Return the (X, Y) coordinate for the center point of the cell that contains the specified text.  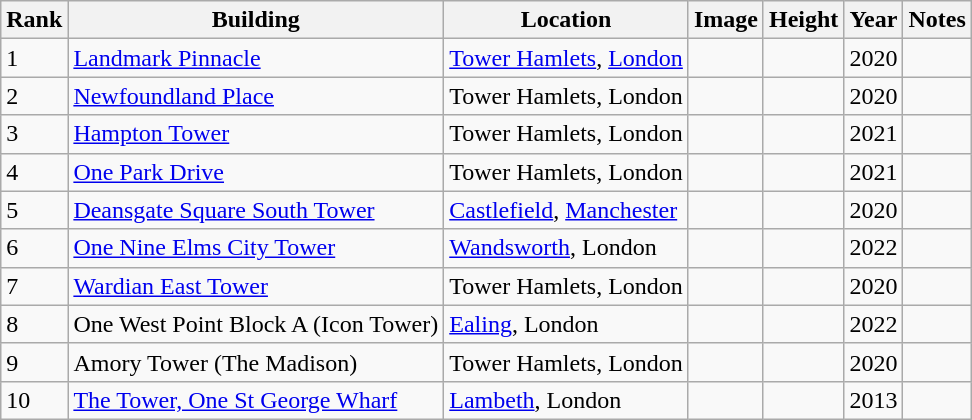
7 (34, 286)
8 (34, 324)
9 (34, 362)
Height (803, 20)
5 (34, 210)
4 (34, 172)
6 (34, 248)
Deansgate Square South Tower (256, 210)
3 (34, 134)
Year (874, 20)
Image (726, 20)
2 (34, 96)
Wandsworth, London (566, 248)
Rank (34, 20)
10 (34, 400)
1 (34, 58)
Ealing, London (566, 324)
The Tower, One St George Wharf (256, 400)
Building (256, 20)
Location (566, 20)
Wardian East Tower (256, 286)
Landmark Pinnacle (256, 58)
One Nine Elms City Tower (256, 248)
One Park Drive (256, 172)
Lambeth, London (566, 400)
Castlefield, Manchester (566, 210)
Notes (937, 20)
Hampton Tower (256, 134)
2013 (874, 400)
Amory Tower (The Madison) (256, 362)
One West Point Block A (Icon Tower) (256, 324)
Newfoundland Place (256, 96)
